Provide the (X, Y) coordinate of the cell's center where the given text is located.  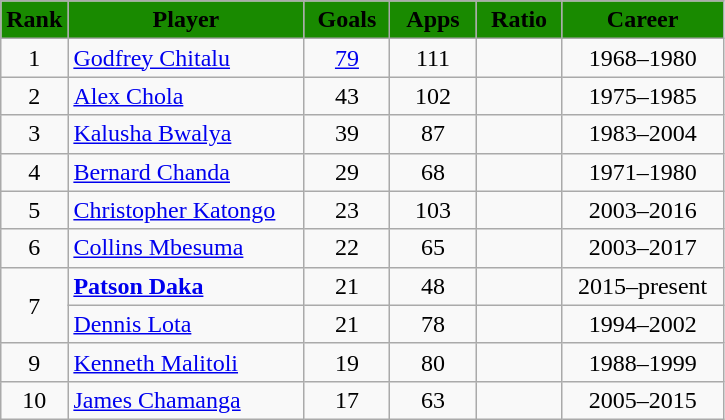
Bernard Chanda (186, 172)
James Chamanga (186, 400)
2005–2015 (642, 400)
Apps (433, 20)
22 (347, 248)
2 (34, 96)
102 (433, 96)
5 (34, 210)
17 (347, 400)
10 (34, 400)
Ratio (519, 20)
Rank (34, 20)
1971–1980 (642, 172)
Kalusha Bwalya (186, 134)
63 (433, 400)
78 (433, 324)
4 (34, 172)
65 (433, 248)
1968–1980 (642, 58)
2003–2017 (642, 248)
Godfrey Chitalu (186, 58)
1 (34, 58)
Dennis Lota (186, 324)
39 (347, 134)
48 (433, 286)
2015–present (642, 286)
68 (433, 172)
111 (433, 58)
Alex Chola (186, 96)
Patson Daka (186, 286)
19 (347, 362)
43 (347, 96)
Kenneth Malitoli (186, 362)
Career (642, 20)
Player (186, 20)
29 (347, 172)
23 (347, 210)
1983–2004 (642, 134)
6 (34, 248)
103 (433, 210)
1988–1999 (642, 362)
Christopher Katongo (186, 210)
2003–2016 (642, 210)
79 (347, 58)
80 (433, 362)
87 (433, 134)
1975–1985 (642, 96)
3 (34, 134)
9 (34, 362)
Goals (347, 20)
7 (34, 305)
1994–2002 (642, 324)
Collins Mbesuma (186, 248)
